Scan for the cell matching the given text and deliver its (x, y) coordinate at center. 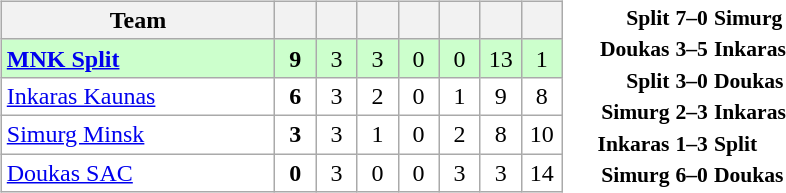
14 (542, 173)
Inkaras Kaunas (138, 96)
3–0 (692, 80)
Doukas SAC (138, 173)
Inkaras (634, 143)
3–5 (692, 49)
2–3 (692, 112)
10 (542, 134)
Doukas (634, 49)
Simurg Minsk (138, 134)
Team (138, 20)
6–0 (692, 175)
1–3 (692, 143)
MNK Split (138, 58)
7–0 (692, 17)
6 (296, 96)
13 (500, 58)
